Determine the [X, Y] coordinate at the center of the cell enclosing the given text.  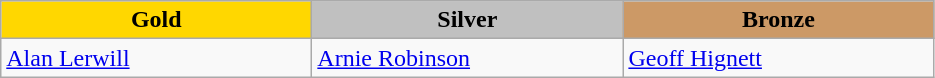
Silver [468, 20]
Arnie Robinson [468, 58]
Alan Lerwill [156, 58]
Geoff Hignett [778, 58]
Gold [156, 20]
Bronze [778, 20]
